Output the [X, Y] coordinate of the center of the cell containing the given text.  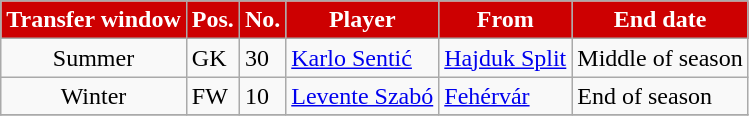
GK [212, 58]
End of season [660, 96]
End date [660, 20]
30 [262, 58]
Winter [94, 96]
FW [212, 96]
Summer [94, 58]
Karlo Sentić [362, 58]
Pos. [212, 20]
10 [262, 96]
Player [362, 20]
Transfer window [94, 20]
Middle of season [660, 58]
Hajduk Split [506, 58]
From [506, 20]
Fehérvár [506, 96]
No. [262, 20]
Levente Szabó [362, 96]
